Capture the cell that displays the provided text and extract its (x, y) central coordinate. 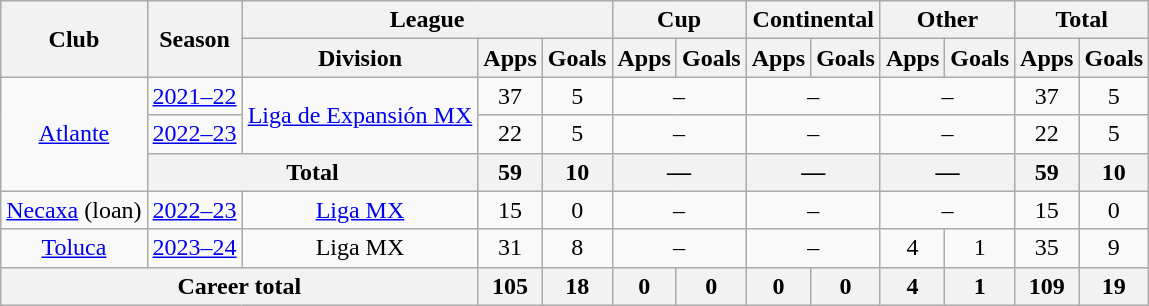
19 (1114, 286)
Other (947, 20)
Atlante (74, 134)
18 (577, 286)
2023–24 (194, 248)
Cup (679, 20)
Continental (813, 20)
9 (1114, 248)
Career total (240, 286)
Season (194, 39)
Division (360, 58)
Club (74, 39)
35 (1047, 248)
Toluca (74, 248)
105 (510, 286)
2021–22 (194, 96)
109 (1047, 286)
Necaxa (loan) (74, 210)
8 (577, 248)
League (427, 20)
Liga de Expansión MX (360, 115)
31 (510, 248)
